From the cell containing the given text, extract its center point as [X, Y] coordinate. 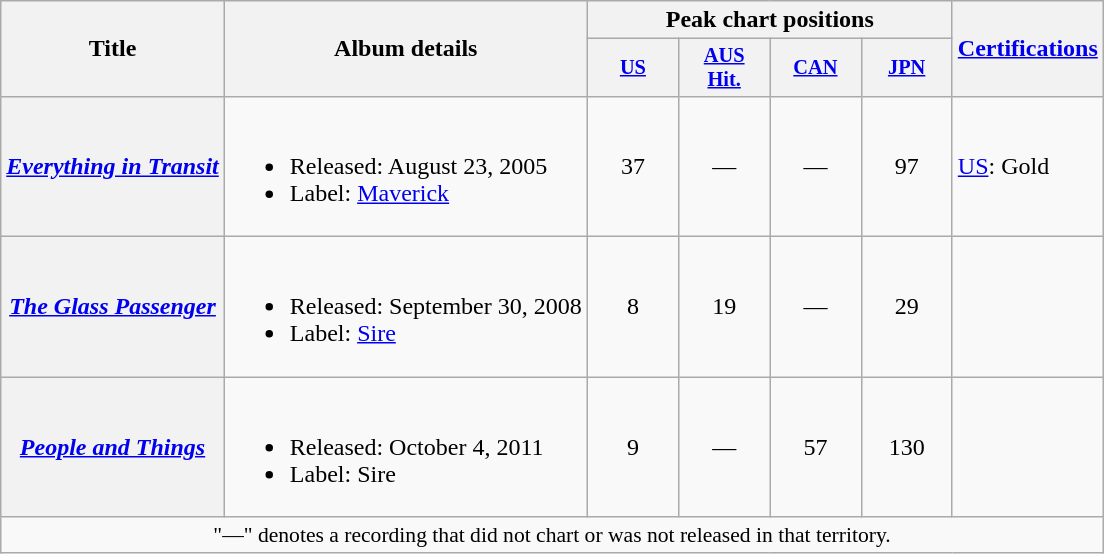
Everything in Transit [113, 166]
"—" denotes a recording that did not chart or was not released in that territory. [552, 535]
US: Gold [1028, 166]
8 [632, 307]
The Glass Passenger [113, 307]
Peak chart positions [770, 20]
AUSHit. [724, 68]
Certifications [1028, 49]
Album details [406, 49]
Released: October 4, 2011Label: Sire [406, 447]
Released: August 23, 2005Label: Maverick [406, 166]
97 [906, 166]
CAN [816, 68]
130 [906, 447]
37 [632, 166]
57 [816, 447]
US [632, 68]
JPN [906, 68]
Title [113, 49]
29 [906, 307]
People and Things [113, 447]
19 [724, 307]
Released: September 30, 2008Label: Sire [406, 307]
9 [632, 447]
